Output the (X, Y) coordinate of the center of the cell containing the given text.  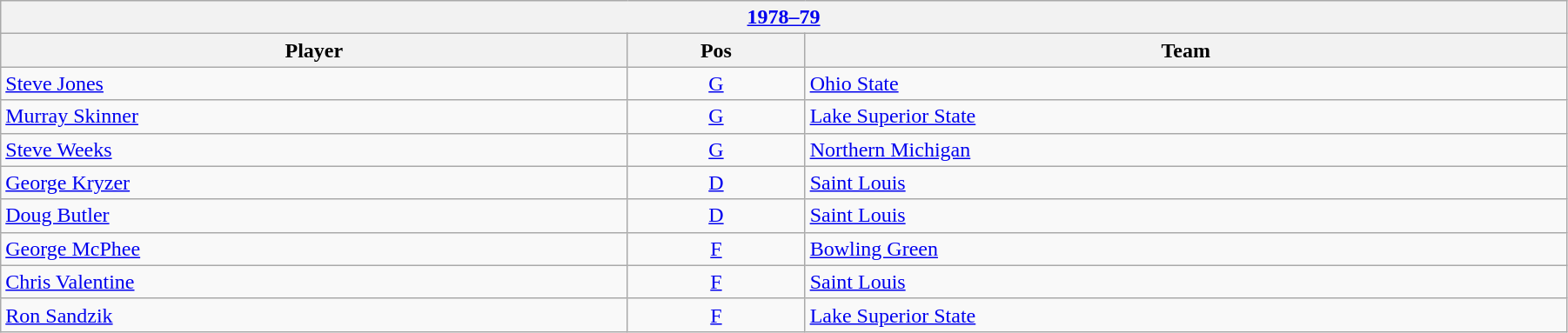
Player (314, 50)
Chris Valentine (314, 282)
1978–79 (784, 17)
Doug Butler (314, 216)
Murray Skinner (314, 117)
Northern Michigan (1185, 150)
Steve Weeks (314, 150)
Pos (716, 50)
Bowling Green (1185, 249)
Steve Jones (314, 83)
George Kryzer (314, 183)
Ohio State (1185, 83)
George McPhee (314, 249)
Team (1185, 50)
Ron Sandzik (314, 315)
